Find where the given text appears and provide that cell's center as (X, Y) coordinate. 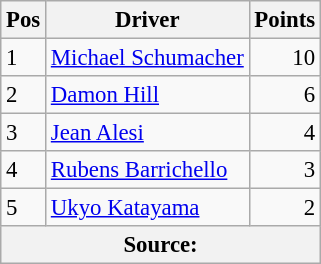
Pos (24, 20)
Points (284, 20)
Michael Schumacher (148, 58)
Damon Hill (148, 95)
Jean Alesi (148, 133)
Ukyo Katayama (148, 208)
10 (284, 58)
6 (284, 95)
Rubens Barrichello (148, 170)
Driver (148, 20)
5 (24, 208)
1 (24, 58)
Source: (161, 245)
